Capture the cell that displays the provided text and extract its (X, Y) central coordinate. 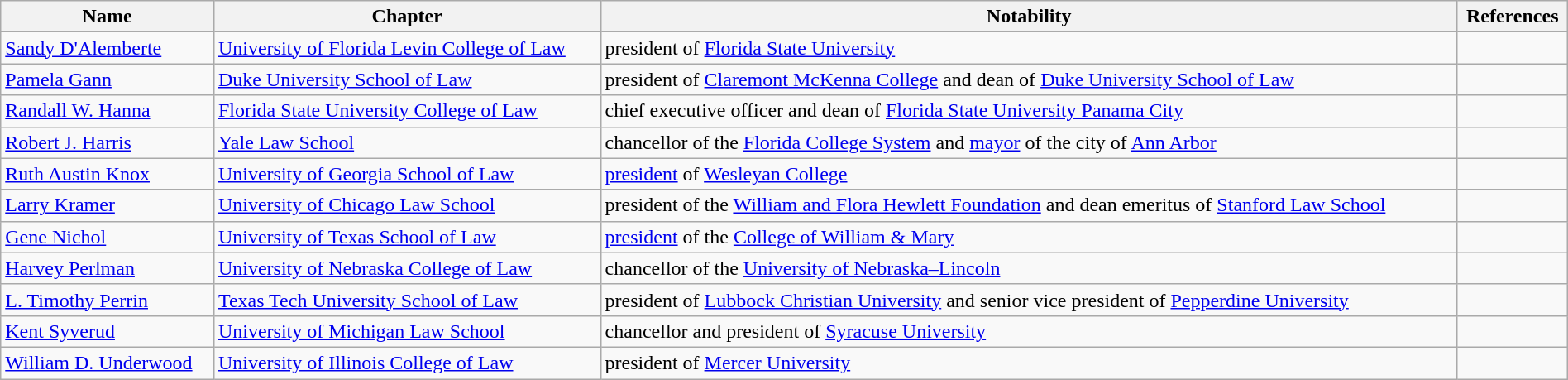
chief executive officer and dean of Florida State University Panama City (1029, 111)
Texas Tech University School of Law (407, 300)
University of Nebraska College of Law (407, 268)
president of Lubbock Christian University and senior vice president of Pepperdine University (1029, 300)
Notability (1029, 17)
president of Florida State University (1029, 48)
chancellor of the University of Nebraska–Lincoln (1029, 268)
president of Claremont McKenna College and dean of Duke University School of Law (1029, 79)
Name (108, 17)
chancellor of the Florida College System and mayor of the city of Ann Arbor (1029, 142)
Ruth Austin Knox (108, 174)
president of the William and Flora Hewlett Foundation and dean emeritus of Stanford Law School (1029, 205)
University of Michigan Law School (407, 331)
Florida State University College of Law (407, 111)
L. Timothy Perrin (108, 300)
Yale Law School (407, 142)
Duke University School of Law (407, 79)
Kent Syverud (108, 331)
president of Wesleyan College (1029, 174)
Robert J. Harris (108, 142)
Harvey Perlman (108, 268)
Chapter (407, 17)
References (1512, 17)
president of the College of William & Mary (1029, 237)
Randall W. Hanna (108, 111)
Pamela Gann (108, 79)
Sandy D'Alemberte (108, 48)
University of Chicago Law School (407, 205)
University of Georgia School of Law (407, 174)
University of Texas School of Law (407, 237)
University of Florida Levin College of Law (407, 48)
chancellor and president of Syracuse University (1029, 331)
Gene Nichol (108, 237)
University of Illinois College of Law (407, 363)
president of Mercer University (1029, 363)
William D. Underwood (108, 363)
Larry Kramer (108, 205)
